For the text-containing cell, return its midpoint in (X, Y) coordinate format. 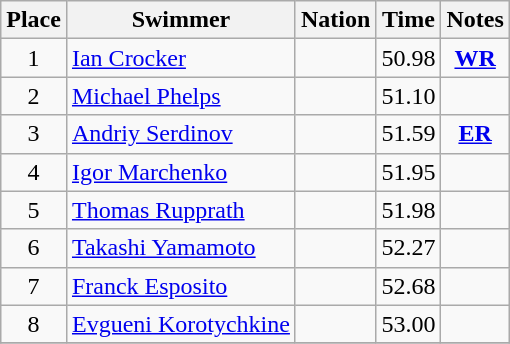
Franck Esposito (180, 286)
Ian Crocker (180, 58)
Andriy Serdinov (180, 134)
Place (34, 20)
6 (34, 248)
53.00 (408, 324)
Thomas Rupprath (180, 210)
51.10 (408, 96)
51.59 (408, 134)
4 (34, 172)
51.98 (408, 210)
1 (34, 58)
5 (34, 210)
Notes (475, 20)
7 (34, 286)
8 (34, 324)
3 (34, 134)
Time (408, 20)
ER (475, 134)
52.68 (408, 286)
Evgueni Korotychkine (180, 324)
51.95 (408, 172)
2 (34, 96)
Takashi Yamamoto (180, 248)
Igor Marchenko (180, 172)
Nation (335, 20)
52.27 (408, 248)
Michael Phelps (180, 96)
Swimmer (180, 20)
WR (475, 58)
50.98 (408, 58)
